Determine the [x, y] coordinate at the center of the cell enclosing the given text.  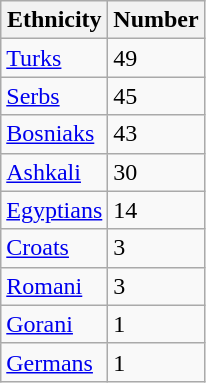
Germans [54, 362]
Ashkali [54, 172]
45 [156, 96]
Gorani [54, 324]
Romani [54, 286]
Ethnicity [54, 20]
Turks [54, 58]
14 [156, 210]
49 [156, 58]
Bosniaks [54, 134]
Egyptians [54, 210]
Number [156, 20]
43 [156, 134]
Serbs [54, 96]
Croats [54, 248]
30 [156, 172]
